Detect which cell encompasses the target text, then output its [x, y] center coordinate. 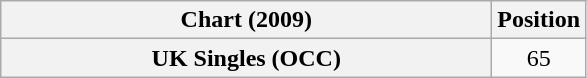
Chart (2009) [246, 20]
65 [539, 58]
UK Singles (OCC) [246, 58]
Position [539, 20]
